Determine the (X, Y) coordinate at the center of the cell enclosing the given text.  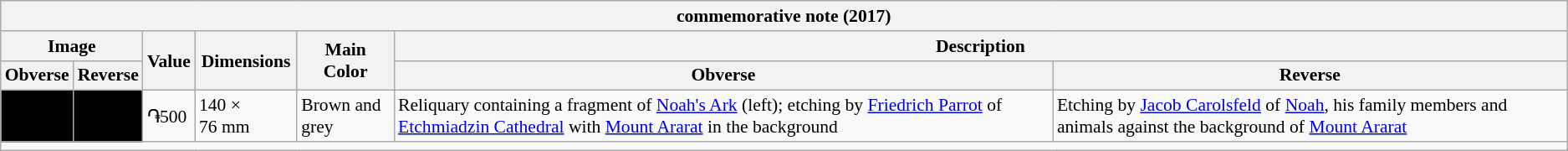
Main Color (345, 60)
140 × 76 mm (246, 116)
Value (169, 60)
Etching by Jacob Carolsfeld of Noah, his family members and animals against the background of Mount Ararat (1310, 116)
Image (72, 46)
Dimensions (246, 60)
֏500 (169, 116)
Description (980, 46)
Reliquary containing a fragment of Noah's Ark (left); etching by Friedrich Parrot of Etchmiadzin Cathedral with Mount Ararat in the background (723, 116)
commemorative note (2017) (784, 16)
Brown and grey (345, 116)
